From the cell containing the given text, extract its center point as [X, Y] coordinate. 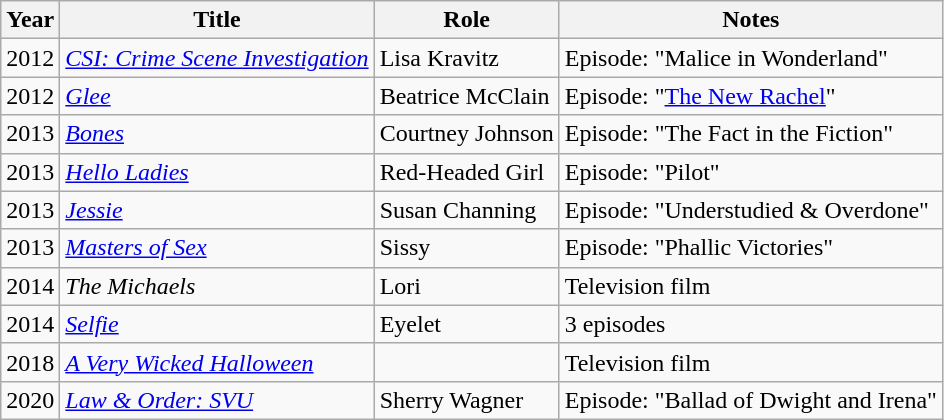
Lori [466, 286]
Eyelet [466, 324]
Title [217, 20]
Susan Channing [466, 210]
Episode: "Pilot" [750, 172]
Episode: "Ballad of Dwight and Irena" [750, 400]
2018 [30, 362]
Episode: "Phallic Victories" [750, 248]
Selfie [217, 324]
Jessie [217, 210]
Hello Ladies [217, 172]
Bones [217, 134]
Glee [217, 96]
The Michaels [217, 286]
CSI: Crime Scene Investigation [217, 58]
Sissy [466, 248]
Red-Headed Girl [466, 172]
Masters of Sex [217, 248]
Year [30, 20]
Role [466, 20]
Notes [750, 20]
Episode: "The Fact in the Fiction" [750, 134]
3 episodes [750, 324]
Beatrice McClain [466, 96]
2020 [30, 400]
Law & Order: SVU [217, 400]
Episode: "The New Rachel" [750, 96]
Lisa Kravitz [466, 58]
Episode: "Malice in Wonderland" [750, 58]
Sherry Wagner [466, 400]
A Very Wicked Halloween [217, 362]
Courtney Johnson [466, 134]
Episode: "Understudied & Overdone" [750, 210]
